Output the [X, Y] coordinate of the center of the cell containing the given text.  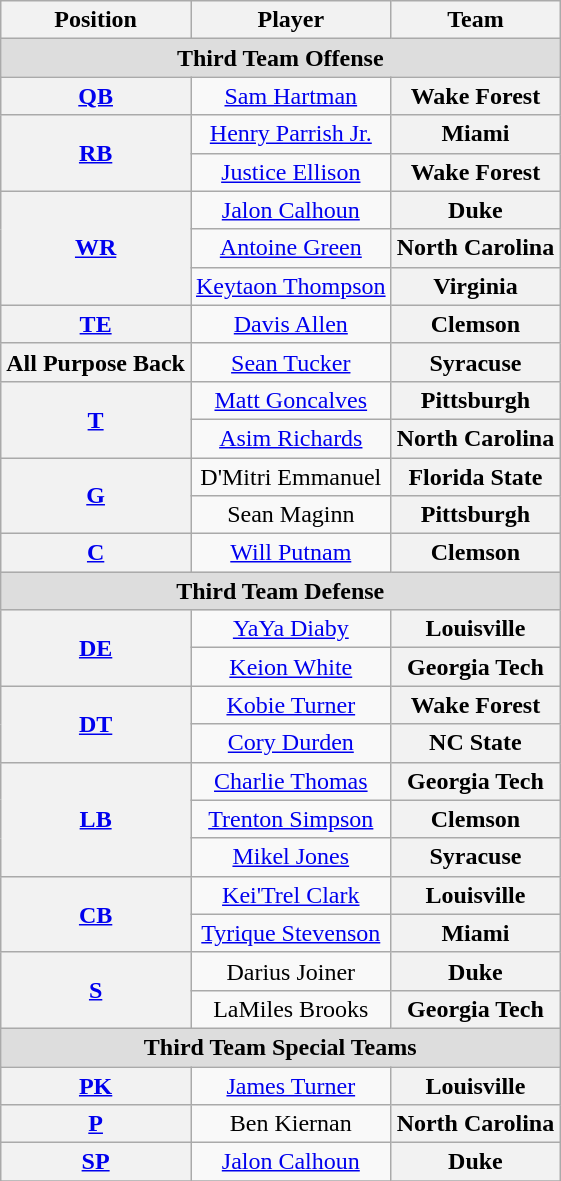
DT [96, 724]
P [96, 1124]
Keion White [290, 667]
Asim Richards [290, 438]
CB [96, 914]
James Turner [290, 1085]
Darius Joiner [290, 971]
Third Team Defense [280, 591]
NC State [476, 743]
Kei'Trel Clark [290, 895]
Kobie Turner [290, 705]
T [96, 419]
Trenton Simpson [290, 819]
WR [96, 248]
Florida State [476, 477]
LB [96, 819]
Sam Hartman [290, 96]
Team [476, 20]
G [96, 496]
LaMiles Brooks [290, 1009]
DE [96, 648]
Henry Parrish Jr. [290, 134]
SP [96, 1162]
Mikel Jones [290, 857]
Player [290, 20]
TE [96, 324]
Third Team Special Teams [280, 1047]
Sean Maginn [290, 515]
Matt Goncalves [290, 400]
Ben Kiernan [290, 1124]
Virginia [476, 286]
Will Putnam [290, 553]
Position [96, 20]
Cory Durden [290, 743]
Tyrique Stevenson [290, 933]
RB [96, 153]
S [96, 990]
D'Mitri Emmanuel [290, 477]
Justice Ellison [290, 172]
All Purpose Back [96, 362]
PK [96, 1085]
Third Team Offense [280, 58]
Sean Tucker [290, 362]
Davis Allen [290, 324]
QB [96, 96]
C [96, 553]
Antoine Green [290, 248]
Keytaon Thompson [290, 286]
YaYa Diaby [290, 629]
Charlie Thomas [290, 781]
